Search for the cell housing the specified text and yield its [X, Y] center coordinate. 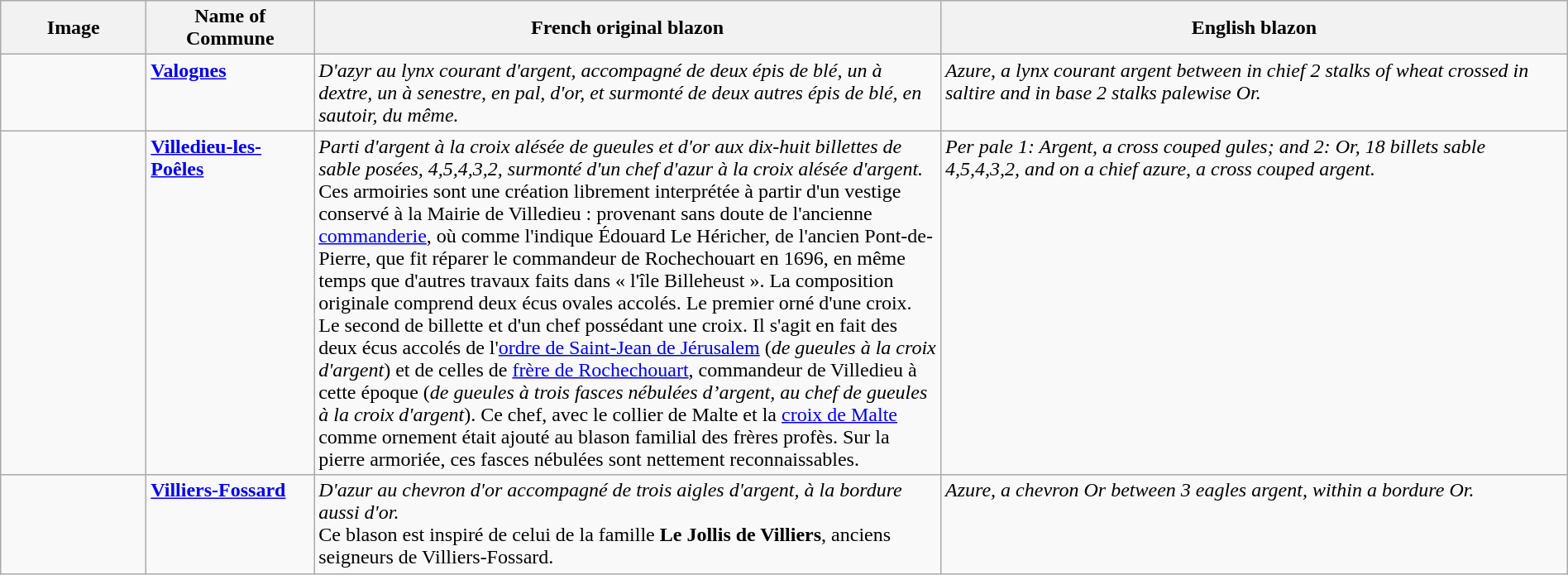
Azure, a lynx courant argent between in chief 2 stalks of wheat crossed in saltire and in base 2 stalks palewise Or. [1254, 93]
Villiers-Fossard [230, 525]
Villedieu-les-Poêles [230, 303]
Valognes [230, 93]
English blazon [1254, 28]
Per pale 1: Argent, a cross couped gules; and 2: Or, 18 billets sable 4,5,4,3,2, and on a chief azure, a cross couped argent. [1254, 303]
French original blazon [628, 28]
Azure, a chevron Or between 3 eagles argent, within a bordure Or. [1254, 525]
Image [74, 28]
Name of Commune [230, 28]
